Scan for the cell matching the given text and deliver its (x, y) coordinate at center. 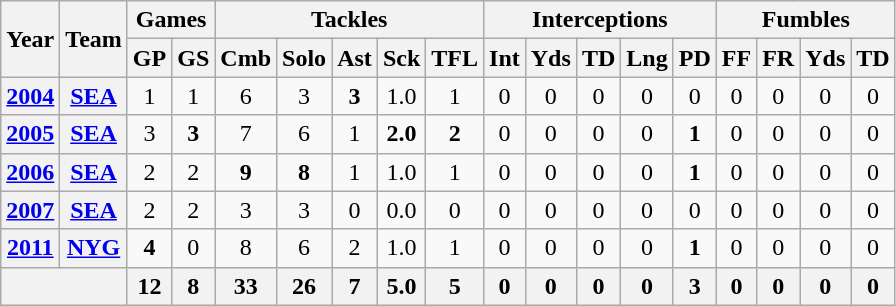
2.0 (401, 134)
Fumbles (806, 20)
33 (246, 286)
2011 (30, 248)
FF (736, 58)
5 (455, 286)
5.0 (401, 286)
Solo (304, 58)
Lng (647, 58)
Ast (355, 58)
0.0 (401, 210)
Interceptions (600, 20)
PD (694, 58)
2006 (30, 172)
2005 (30, 134)
TFL (455, 58)
FR (778, 58)
Games (170, 20)
4 (149, 248)
Int (505, 58)
GP (149, 58)
12 (149, 286)
2007 (30, 210)
GS (194, 58)
Tackles (350, 20)
9 (246, 172)
Cmb (246, 58)
26 (304, 286)
Year (30, 39)
NYG (94, 248)
Team (94, 39)
2004 (30, 96)
Sck (401, 58)
